Detect which cell encompasses the target text, then output its [x, y] center coordinate. 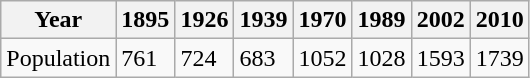
1739 [500, 58]
2010 [500, 20]
2002 [440, 20]
1593 [440, 58]
1895 [146, 20]
1926 [204, 20]
683 [264, 58]
1989 [382, 20]
1939 [264, 20]
1970 [322, 20]
1028 [382, 58]
Population [58, 58]
1052 [322, 58]
761 [146, 58]
724 [204, 58]
Year [58, 20]
